Find where the given text appears and provide that cell's center as (X, Y) coordinate. 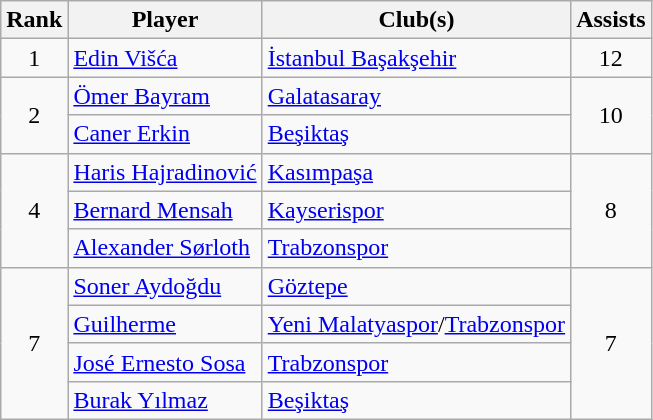
İstanbul Başakşehir (416, 58)
Ömer Bayram (165, 96)
Bernard Mensah (165, 210)
Caner Erkin (165, 134)
Soner Aydoğdu (165, 286)
Burak Yılmaz (165, 400)
Kayserispor (416, 210)
10 (611, 115)
José Ernesto Sosa (165, 362)
12 (611, 58)
Kasımpaşa (416, 172)
Galatasaray (416, 96)
2 (34, 115)
Haris Hajradinović (165, 172)
Alexander Sørloth (165, 248)
Guilherme (165, 324)
Edin Višća (165, 58)
Club(s) (416, 20)
Player (165, 20)
4 (34, 210)
Rank (34, 20)
8 (611, 210)
1 (34, 58)
Assists (611, 20)
Göztepe (416, 286)
Yeni Malatyaspor/Trabzonspor (416, 324)
